Detect which cell encompasses the target text, then output its (x, y) center coordinate. 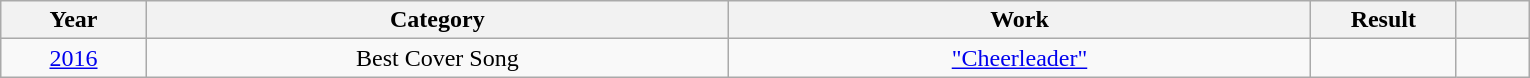
Work (1019, 20)
"Cheerleader" (1019, 58)
Year (74, 20)
2016 (74, 58)
Category (437, 20)
Best Cover Song (437, 58)
Result (1384, 20)
